Search for the cell housing the specified text and yield its (x, y) center coordinate. 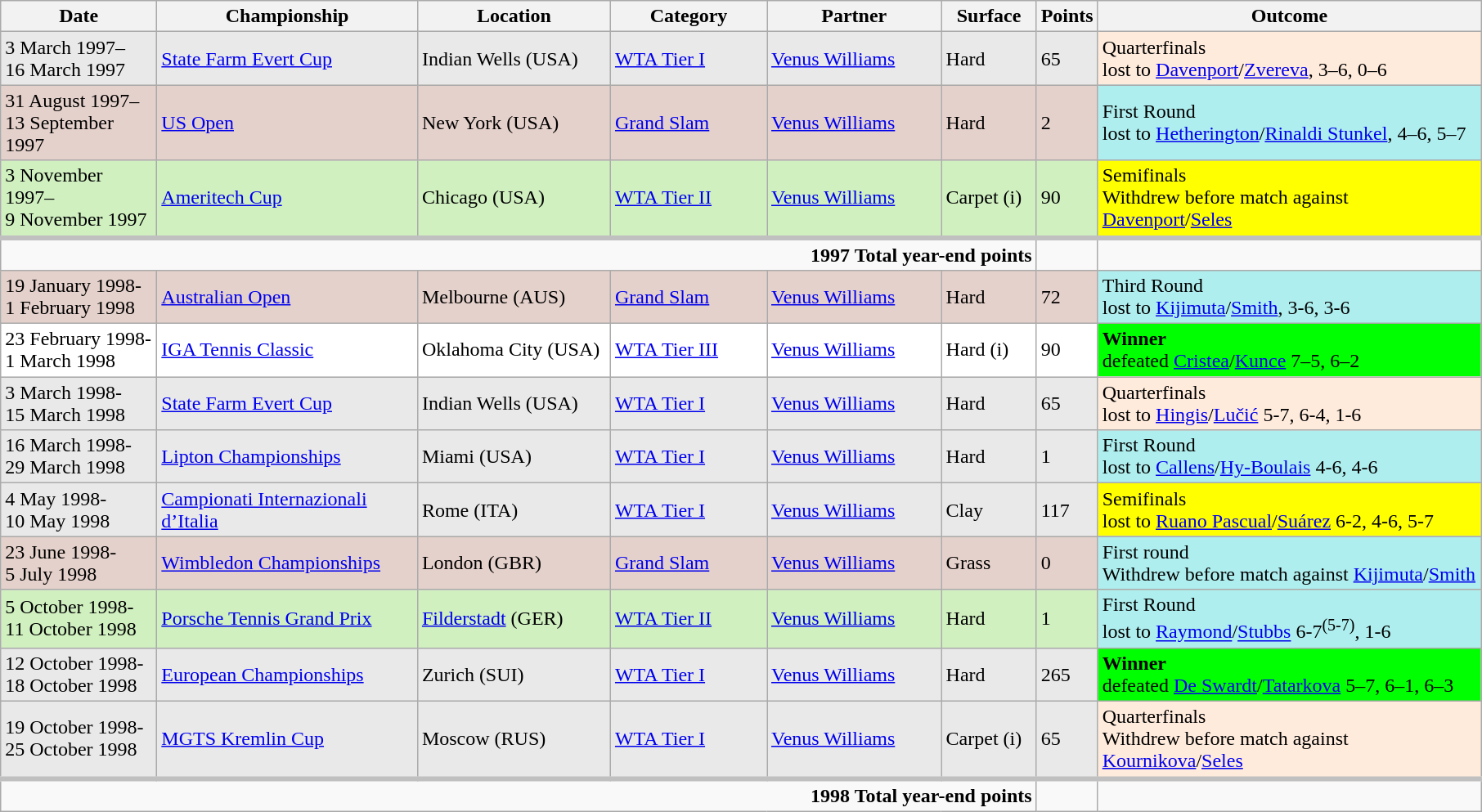
New York (USA) (514, 123)
1997 Total year-end points (519, 253)
Oklahoma City (USA) (514, 350)
Zurich (SUI) (514, 674)
265 (1067, 674)
2 (1067, 123)
WTA Tier III (689, 350)
72 (1067, 298)
Surface (989, 16)
31 August 1997–13 September 1997 (79, 123)
First Round lost to Raymond/Stubbs 6-7(5-7), 1-6 (1289, 619)
Location (514, 16)
Rome (ITA) (514, 510)
Winner defeated De Swardt/Tatarkova 5–7, 6–1, 6–3 (1289, 674)
IGA Tennis Classic (288, 350)
Melbourne (AUS) (514, 298)
Hard (i) (989, 350)
16 March 1998-29 March 1998 (79, 456)
19 October 1998-25 October 1998 (79, 740)
3 November 1997–9 November 1997 (79, 199)
23 February 1998-1 March 1998 (79, 350)
1998 Total year-end points (519, 795)
Filderstadt (GER) (514, 619)
Winner defeated Cristea/Kunce 7–5, 6–2 (1289, 350)
Miami (USA) (514, 456)
US Open (288, 123)
12 October 1998-18 October 1998 (79, 674)
MGTS Kremlin Cup (288, 740)
Date (79, 16)
Campionati Internazionali d’Italia (288, 510)
Ameritech Cup (288, 199)
5 October 1998-11 October 1998 (79, 619)
European Championships (288, 674)
0 (1067, 563)
Porsche Tennis Grand Prix (288, 619)
Australian Open (288, 298)
Grass (989, 563)
Moscow (RUS) (514, 740)
Partner (855, 16)
Category (689, 16)
Wimbledon Championships (288, 563)
19 January 1998-1 February 1998 (79, 298)
First roundWithdrew before match against Kijimuta/Smith (1289, 563)
Quarterfinals lost to Hingis/Lučić 5-7, 6-4, 1-6 (1289, 404)
117 (1067, 510)
Lipton Championships (288, 456)
Points (1067, 16)
Third Round lost to Kijimuta/Smith, 3-6, 3-6 (1289, 298)
First Round lost to Callens/Hy-Boulais 4-6, 4-6 (1289, 456)
Outcome (1289, 16)
Quarterfinals lost to Davenport/Zvereva, 3–6, 0–6 (1289, 59)
23 June 1998-5 July 1998 (79, 563)
Semifinals lost to Ruano Pascual/Suárez 6-2, 4-6, 5-7 (1289, 510)
Championship (288, 16)
3 March 1998-15 March 1998 (79, 404)
Semifinals Withdrew before match against Davenport/Seles (1289, 199)
3 March 1997–16 March 1997 (79, 59)
First Round lost to Hetherington/Rinaldi Stunkel, 4–6, 5–7 (1289, 123)
Quarterfinals Withdrew before match against Kournikova/Seles (1289, 740)
4 May 1998-10 May 1998 (79, 510)
Chicago (USA) (514, 199)
London (GBR) (514, 563)
Clay (989, 510)
